Provide the (x, y) coordinate of the cell's center where the given text is located.  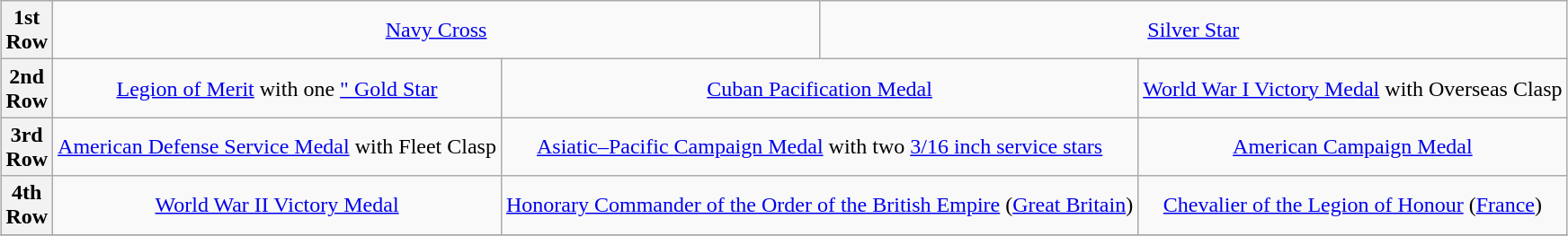
Chevalier of the Legion of Honour (France) (1352, 205)
World War I Victory Medal with Overseas Clasp (1352, 88)
Legion of Merit with one " Gold Star (277, 88)
World War II Victory Medal (277, 205)
Asiatic–Pacific Campaign Medal with two 3/16 inch service stars (819, 147)
American Defense Service Medal with Fleet Clasp (277, 147)
1st Row (27, 31)
Cuban Pacification Medal (819, 88)
American Campaign Medal (1352, 147)
Navy Cross (437, 31)
4th Row (27, 205)
3rd Row (27, 147)
2nd Row (27, 88)
Silver Star (1194, 31)
Honorary Commander of the Order of the British Empire (Great Britain) (819, 205)
